Pinpoint the cell where the given text exists, returning its [x, y] midpoint coordinate. 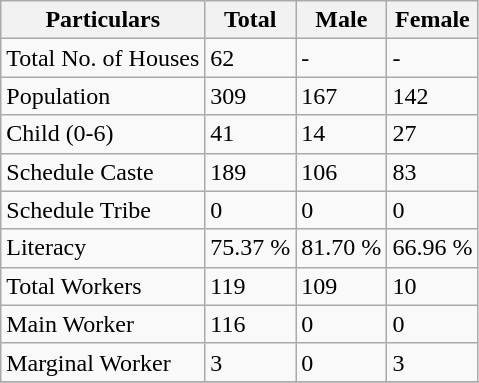
109 [342, 286]
Total No. of Houses [103, 58]
62 [250, 58]
Female [432, 20]
Schedule Tribe [103, 210]
10 [432, 286]
83 [432, 172]
Main Worker [103, 324]
116 [250, 324]
Literacy [103, 248]
119 [250, 286]
41 [250, 134]
Total Workers [103, 286]
Child (0-6) [103, 134]
75.37 % [250, 248]
Population [103, 96]
27 [432, 134]
106 [342, 172]
Marginal Worker [103, 362]
Total [250, 20]
309 [250, 96]
Schedule Caste [103, 172]
Male [342, 20]
167 [342, 96]
189 [250, 172]
14 [342, 134]
81.70 % [342, 248]
Particulars [103, 20]
66.96 % [432, 248]
142 [432, 96]
